Extract the [x, y] coordinate from the center of the cell holding the provided text.  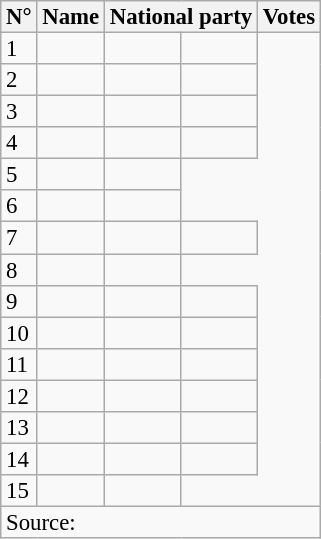
12 [19, 396]
9 [19, 301]
2 [19, 80]
6 [19, 206]
N° [19, 17]
10 [19, 333]
National party [180, 17]
8 [19, 270]
1 [19, 49]
5 [19, 175]
Votes [288, 17]
15 [19, 491]
13 [19, 428]
4 [19, 143]
3 [19, 112]
7 [19, 238]
Source: [161, 522]
11 [19, 364]
14 [19, 459]
Name [71, 17]
